Locate the cell with the specified text and output its [x, y] center coordinate. 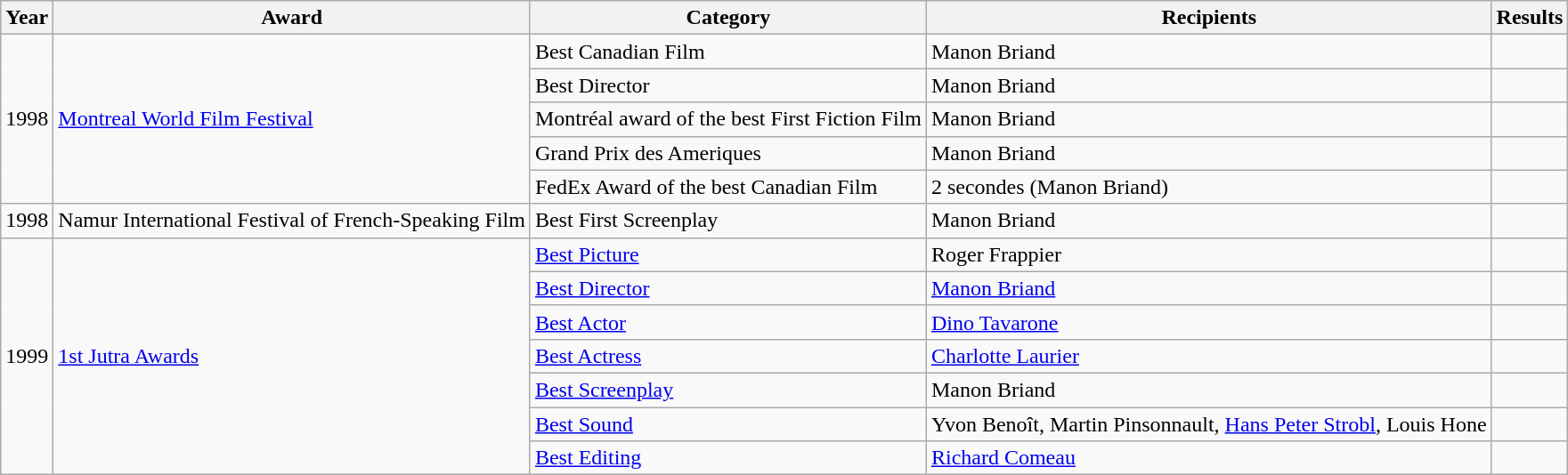
Best Screenplay [728, 390]
1st Jutra Awards [292, 356]
Montreal World Film Festival [292, 119]
Yvon Benoît, Martin Pinsonnault, Hans Peter Strobl, Louis Hone [1209, 424]
Results [1530, 18]
Best First Screenplay [728, 221]
FedEx Award of the best Canadian Film [728, 187]
Roger Frappier [1209, 254]
Best Actor [728, 322]
Recipients [1209, 18]
Best Actress [728, 356]
Montréal award of the best First Fiction Film [728, 119]
2 secondes (Manon Briand) [1209, 187]
Grand Prix des Ameriques [728, 153]
Award [292, 18]
Year [27, 18]
1999 [27, 356]
Best Canadian Film [728, 52]
Best Picture [728, 254]
Best Editing [728, 458]
Charlotte Laurier [1209, 356]
Category [728, 18]
Richard Comeau [1209, 458]
Namur International Festival of French-Speaking Film [292, 221]
Dino Tavarone [1209, 322]
Best Sound [728, 424]
